Capture the cell that displays the provided text and extract its [x, y] central coordinate. 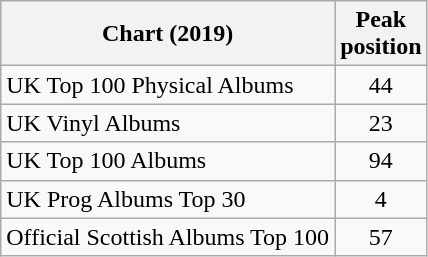
UK Top 100 Albums [168, 161]
Official Scottish Albums Top 100 [168, 237]
4 [381, 199]
UK Prog Albums Top 30 [168, 199]
57 [381, 237]
44 [381, 85]
94 [381, 161]
23 [381, 123]
Chart (2019) [168, 34]
UK Top 100 Physical Albums [168, 85]
Peakposition [381, 34]
UK Vinyl Albums [168, 123]
